Return [X, Y] of the center of cell containing provided text 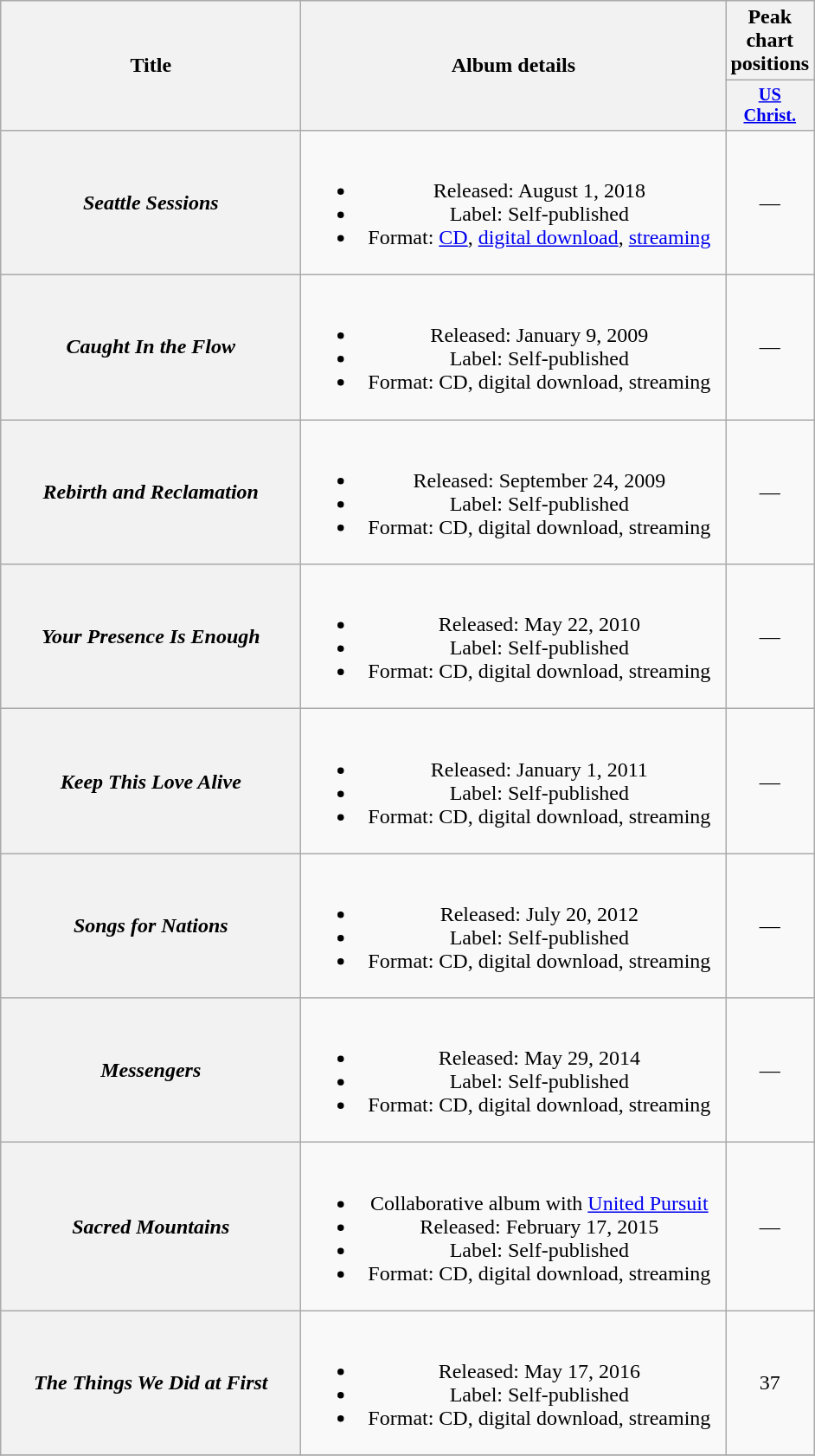
Rebirth and Reclamation [151, 492]
Album details [514, 66]
The Things We Did at First [151, 1383]
Released: January 1, 2011Label: Self-publishedFormat: CD, digital download, streaming [514, 781]
Released: August 1, 2018Label: Self-publishedFormat: CD, digital download, streaming [514, 203]
Keep This Love Alive [151, 781]
Collaborative album with United PursuitReleased: February 17, 2015Label: Self-publishedFormat: CD, digital download, streaming [514, 1227]
Seattle Sessions [151, 203]
Released: May 22, 2010Label: Self-publishedFormat: CD, digital download, streaming [514, 637]
Peak chart positions [770, 41]
Released: May 17, 2016Label: Self-publishedFormat: CD, digital download, streaming [514, 1383]
Messengers [151, 1070]
Released: January 9, 2009Label: Self-publishedFormat: CD, digital download, streaming [514, 348]
Released: September 24, 2009Label: Self-publishedFormat: CD, digital download, streaming [514, 492]
USChrist. [770, 106]
Released: July 20, 2012Label: Self-publishedFormat: CD, digital download, streaming [514, 926]
Sacred Mountains [151, 1227]
Released: May 29, 2014Label: Self-publishedFormat: CD, digital download, streaming [514, 1070]
Title [151, 66]
Songs for Nations [151, 926]
Caught In the Flow [151, 348]
Your Presence Is Enough [151, 637]
37 [770, 1383]
